From the cell containing the given text, extract its center point as (X, Y) coordinate. 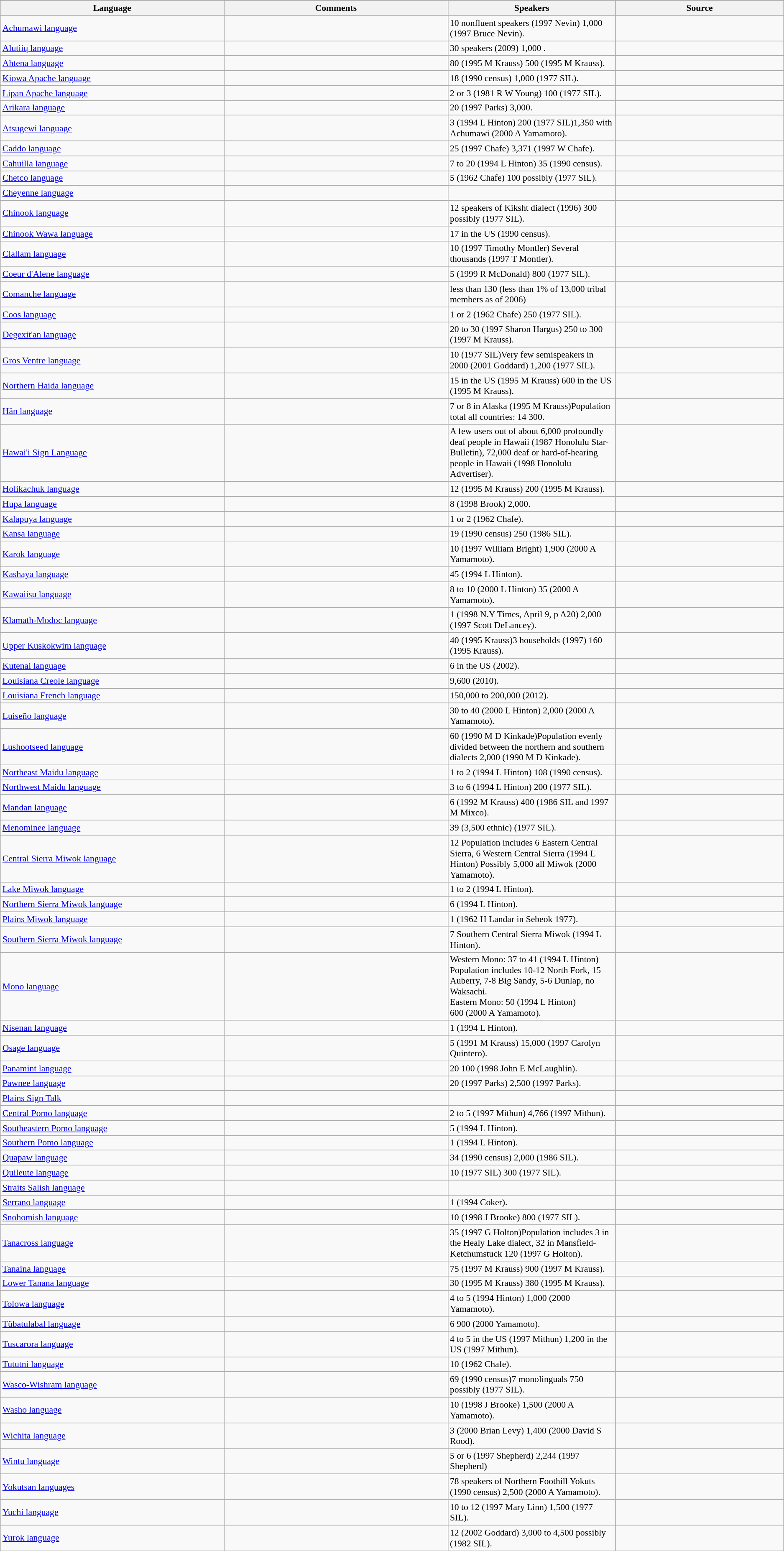
Louisiana Creole language (112, 681)
Tübatulabal language (112, 1324)
Northern Sierra Miwok language (112, 905)
Yuchi language (112, 1512)
Clallam language (112, 253)
Kansa language (112, 534)
4 to 5 in the US (1997 Mithun) 1,200 in the US (1997 Mithun). (532, 1344)
Kutenai language (112, 666)
Menominee language (112, 828)
Hän language (112, 411)
Lipan Apache language (112, 93)
45 (1994 L Hinton). (532, 575)
Holikachuk language (112, 489)
Central Sierra Miwok language (112, 859)
12 speakers of Kiksht dialect (1996) 300 possibly (1977 SIL). (532, 213)
Northeast Maidu language (112, 772)
Cahuilla language (112, 164)
3 (1994 L Hinton) 200 (1977 SIL)1,350 with Achumawi (2000 A Yamamoto). (532, 128)
1 (1998 N.Y Times, April 9, p A20) 2,000 (1997 Scott DeLancey). (532, 620)
Chinook language (112, 213)
30 to 40 (2000 L Hinton) 2,000 (2000 A Yamamoto). (532, 716)
Snohomish language (112, 1218)
Hawai'i Sign Language (112, 453)
10 (1998 J Brooke) 800 (1977 SIL). (532, 1218)
3 to 6 (1994 L Hinton) 200 (1977 SIL). (532, 787)
Kalapuya language (112, 519)
8 to 10 (2000 L Hinton) 35 (2000 A Yamamoto). (532, 595)
Tanaina language (112, 1269)
Quapaw language (112, 1158)
19 (1990 census) 250 (1986 SIL). (532, 534)
34 (1990 census) 2,000 (1986 SIL). (532, 1158)
15 in the US (1995 M Krauss) 600 in the US (1995 M Krauss). (532, 386)
Wasco-Wishram language (112, 1385)
10 nonfluent speakers (1997 Nevin) 1,000 (1997 Bruce Nevin). (532, 28)
150,000 to 200,000 (2012). (532, 696)
4 to 5 (1994 Hinton) 1,000 (2000 Yamamoto). (532, 1304)
Tanacross language (112, 1243)
2 to 5 (1997 Mithun) 4,766 (1997 Mithun). (532, 1113)
Mandan language (112, 808)
60 (1990 M D Kinkade)Population evenly divided between the northern and southern dialects 2,000 (1990 M D Kinkade). (532, 747)
30 speakers (2009) 1,000 . (532, 49)
Wintu language (112, 1461)
Washo language (112, 1410)
17 in the US (1990 census). (532, 234)
Language (112, 8)
Plains Sign Talk (112, 1099)
Nisenan language (112, 1028)
Osage language (112, 1048)
Degexit'an language (112, 335)
2 or 3 (1981 R W Young) 100 (1977 SIL). (532, 93)
80 (1995 M Krauss) 500 (1995 M Krauss). (532, 64)
5 (1994 L Hinton). (532, 1128)
20 100 (1998 John E McLaughlin). (532, 1068)
Cheyenne language (112, 193)
1 or 2 (1962 Chafe) 250 (1977 SIL). (532, 314)
Chinook Wawa language (112, 234)
69 (1990 census)7 monolinguals 750 possibly (1977 SIL). (532, 1385)
7 or 8 in Alaska (1995 M Krauss)Population total all countries: 14 300. (532, 411)
8 (1998 Brook) 2,000. (532, 504)
Louisiana French language (112, 696)
10 (1977 SIL)Very few semispeakers in 2000 (2001 Goddard) 1,200 (1977 SIL). (532, 360)
Arikara language (112, 108)
Kashaya language (112, 575)
Source (699, 8)
Coos language (112, 314)
10 (1977 SIL) 300 (1977 SIL). (532, 1173)
20 (1997 Parks) 3,000. (532, 108)
Serrano language (112, 1203)
10 (1998 J Brooke) 1,500 (2000 A Yamamoto). (532, 1410)
Kiowa Apache language (112, 78)
1 or 2 (1962 Chafe). (532, 519)
5 or 6 (1997 Shepherd) 2,244 (1997 Shepherd) (532, 1461)
Central Pomo language (112, 1113)
Gros Ventre language (112, 360)
Coeur d'Alene language (112, 274)
Southern Pomo language (112, 1143)
less than 130 (less than 1% of 13,000 tribal members as of 2006) (532, 294)
5 (1991 M Krauss) 15,000 (1997 Carolyn Quintero). (532, 1048)
Lushootseed language (112, 747)
3 (2000 Brian Levy) 1,400 (2000 David S Rood). (532, 1436)
1 (1994 Coker). (532, 1203)
Atsugewi language (112, 128)
20 (1997 Parks) 2,500 (1997 Parks). (532, 1083)
Yokutsan languages (112, 1487)
39 (3,500 ethnic) (1977 SIL). (532, 828)
5 (1962 Chafe) 100 possibly (1977 SIL). (532, 178)
Lower Tanana language (112, 1283)
10 to 12 (1997 Mary Linn) 1,500 (1977 SIL). (532, 1512)
Chetco language (112, 178)
75 (1997 M Krauss) 900 (1997 M Krauss). (532, 1269)
Upper Kuskokwim language (112, 646)
6 900 (2000 Yamamoto). (532, 1324)
1 to 2 (1994 L Hinton). (532, 889)
5 (1999 R McDonald) 800 (1977 SIL). (532, 274)
Klamath-Modoc language (112, 620)
Comanche language (112, 294)
Plains Miwok language (112, 920)
Ahtena language (112, 64)
Karok language (112, 554)
Kawaiisu language (112, 595)
10 (1962 Chafe). (532, 1364)
Lake Miwok language (112, 889)
Straits Salish language (112, 1188)
25 (1997 Chafe) 3,371 (1997 W Chafe). (532, 148)
Comments (336, 8)
Tututni language (112, 1364)
Luiseño language (112, 716)
7 Southern Central Sierra Miwok (1994 L Hinton). (532, 939)
9,600 (2010). (532, 681)
35 (1997 G Holton)Population includes 3 in the Healy Lake dialect, 32 in Mansfield-Ketchumstuck 120 (1997 G Holton). (532, 1243)
12 (1995 M Krauss) 200 (1995 M Krauss). (532, 489)
6 (1992 M Krauss) 400 (1986 SIL and 1997 M Mixco). (532, 808)
10 (1997 Timothy Montler) Several thousands (1997 T Montler). (532, 253)
Wichita language (112, 1436)
30 (1995 M Krauss) 380 (1995 M Krauss). (532, 1283)
Mono language (112, 986)
40 (1995 Krauss)3 households (1997) 160 (1995 Krauss). (532, 646)
12 Population includes 6 Eastern Central Sierra, 6 Western Central Sierra (1994 L Hinton) Possibly 5,000 all Miwok (2000 Yamamoto). (532, 859)
6 in the US (2002). (532, 666)
6 (1994 L Hinton). (532, 905)
78 speakers of Northern Foothill Yokuts (1990 census) 2,500 (2000 A Yamamoto). (532, 1487)
12 (2002 Goddard) 3,000 to 4,500 possibly (1982 SIL). (532, 1538)
20 to 30 (1997 Sharon Hargus) 250 to 300 (1997 M Krauss). (532, 335)
Yurok language (112, 1538)
Achumawi language (112, 28)
1 to 2 (1994 L Hinton) 108 (1990 census). (532, 772)
Northwest Maidu language (112, 787)
Southeastern Pomo language (112, 1128)
Hupa language (112, 504)
Quileute language (112, 1173)
Tolowa language (112, 1304)
Caddo language (112, 148)
Southern Sierra Miwok language (112, 939)
7 to 20 (1994 L Hinton) 35 (1990 census). (532, 164)
Alutiiq language (112, 49)
10 (1997 William Bright) 1,900 (2000 A Yamamoto). (532, 554)
Speakers (532, 8)
Tuscarora language (112, 1344)
Northern Haida language (112, 386)
1 (1962 H Landar in Sebeok 1977). (532, 920)
Panamint language (112, 1068)
Pawnee language (112, 1083)
18 (1990 census) 1,000 (1977 SIL). (532, 78)
